From the cell containing the given text, extract its center point as (x, y) coordinate. 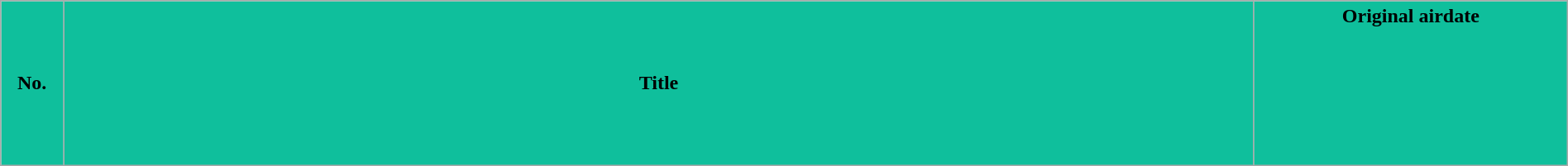
No. (32, 83)
Original airdate (1411, 83)
Title (659, 83)
